Find where the given text appears and provide that cell's center as [x, y] coordinate. 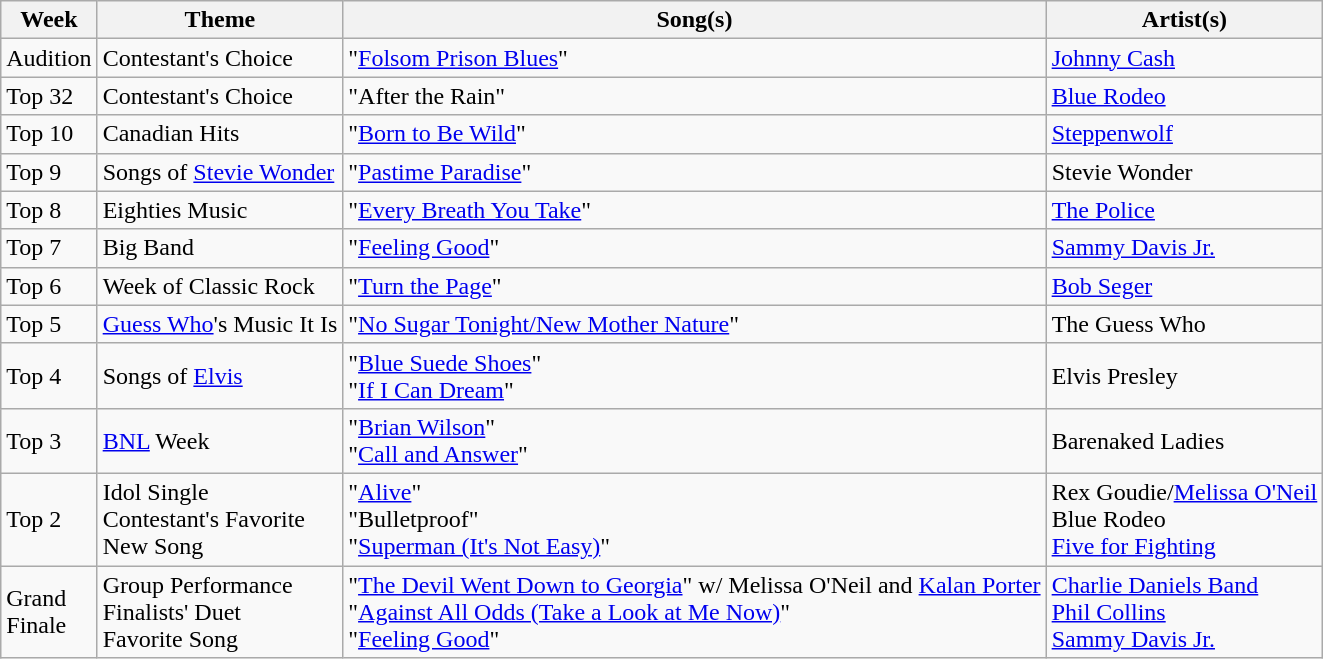
"Every Breath You Take" [694, 210]
"Pastime Paradise" [694, 172]
Top 4 [49, 376]
Sammy Davis Jr. [1184, 248]
Top 2 [49, 519]
"Born to Be Wild" [694, 134]
Group PerformanceFinalists' DuetFavorite Song [220, 612]
"Brian Wilson""Call and Answer" [694, 440]
Top 6 [49, 286]
Artist(s) [1184, 20]
Stevie Wonder [1184, 172]
Top 8 [49, 210]
Top 9 [49, 172]
Big Band [220, 248]
Songs of Stevie Wonder [220, 172]
Barenaked Ladies [1184, 440]
Top 10 [49, 134]
Steppenwolf [1184, 134]
The Guess Who [1184, 324]
Top 5 [49, 324]
Rex Goudie/Melissa O'NeilBlue RodeoFive for Fighting [1184, 519]
"Blue Suede Shoes""If I Can Dream" [694, 376]
"The Devil Went Down to Georgia" w/ Melissa O'Neil and Kalan Porter"Against All Odds (Take a Look at Me Now)""Feeling Good" [694, 612]
Songs of Elvis [220, 376]
"No Sugar Tonight/New Mother Nature" [694, 324]
BNL Week [220, 440]
Johnny Cash [1184, 58]
Eighties Music [220, 210]
Canadian Hits [220, 134]
Top 32 [49, 96]
"Turn the Page" [694, 286]
Elvis Presley [1184, 376]
Audition [49, 58]
"After the Rain" [694, 96]
GrandFinale [49, 612]
Week [49, 20]
Guess Who's Music It Is [220, 324]
Week of Classic Rock [220, 286]
Charlie Daniels BandPhil CollinsSammy Davis Jr. [1184, 612]
Top 3 [49, 440]
Idol SingleContestant's FavoriteNew Song [220, 519]
Bob Seger [1184, 286]
Blue Rodeo [1184, 96]
Song(s) [694, 20]
The Police [1184, 210]
Top 7 [49, 248]
"Alive""Bulletproof""Superman (It's Not Easy)" [694, 519]
Theme [220, 20]
"Feeling Good" [694, 248]
"Folsom Prison Blues" [694, 58]
